Pinpoint the cell where the given text exists, returning its [X, Y] midpoint coordinate. 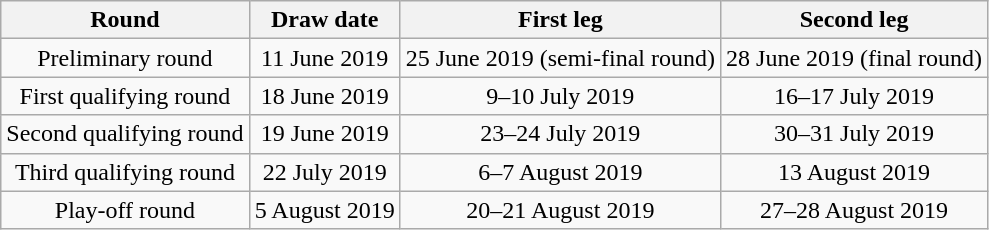
Second leg [854, 20]
Preliminary round [125, 58]
Second qualifying round [125, 134]
Round [125, 20]
9–10 July 2019 [560, 96]
First leg [560, 20]
Play-off round [125, 210]
18 June 2019 [324, 96]
5 August 2019 [324, 210]
20–21 August 2019 [560, 210]
6–7 August 2019 [560, 172]
28 June 2019 (final round) [854, 58]
23–24 July 2019 [560, 134]
19 June 2019 [324, 134]
First qualifying round [125, 96]
27–28 August 2019 [854, 210]
11 June 2019 [324, 58]
Draw date [324, 20]
22 July 2019 [324, 172]
16–17 July 2019 [854, 96]
Third qualifying round [125, 172]
25 June 2019 (semi-final round) [560, 58]
30–31 July 2019 [854, 134]
13 August 2019 [854, 172]
